Return [X, Y] of the center of cell containing provided text 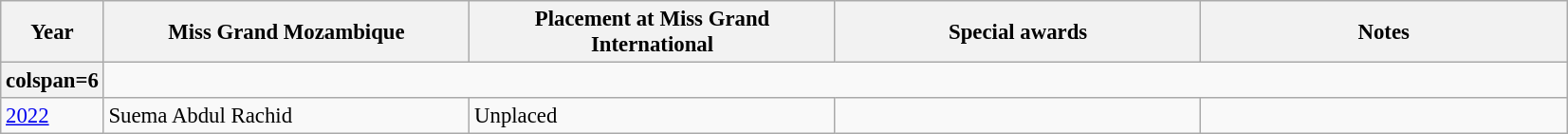
Placement at Miss Grand International [653, 32]
Suema Abdul Rachid [286, 116]
Special awards [1018, 32]
colspan=6 [52, 81]
Notes [1384, 32]
Miss Grand Mozambique [286, 32]
Unplaced [653, 116]
Year [52, 32]
2022 [52, 116]
